Return the (X, Y) coordinate for the center point of the cell that contains the specified text.  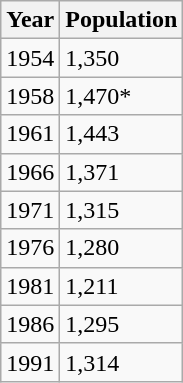
1,211 (122, 286)
1966 (30, 172)
1,371 (122, 172)
1976 (30, 248)
Year (30, 20)
1,443 (122, 134)
Population (122, 20)
1,295 (122, 324)
1958 (30, 96)
1,470* (122, 96)
1961 (30, 134)
1981 (30, 286)
1,315 (122, 210)
1,280 (122, 248)
1986 (30, 324)
1991 (30, 362)
1971 (30, 210)
1,314 (122, 362)
1,350 (122, 58)
1954 (30, 58)
